Return the (X, Y) coordinate for the center point of the cell that contains the specified text.  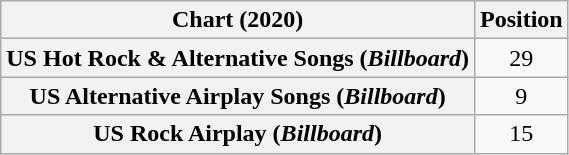
Position (521, 20)
9 (521, 96)
US Alternative Airplay Songs (Billboard) (238, 96)
Chart (2020) (238, 20)
29 (521, 58)
US Hot Rock & Alternative Songs (Billboard) (238, 58)
US Rock Airplay (Billboard) (238, 134)
15 (521, 134)
